Output the [x, y] coordinate of the center of the cell containing the given text.  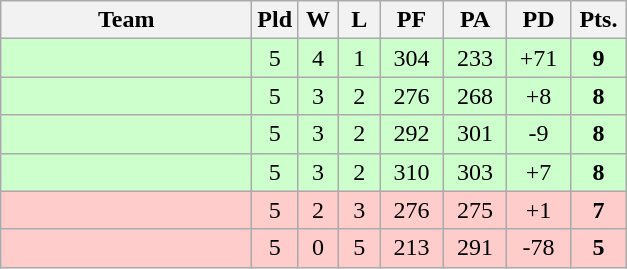
L [360, 20]
-9 [539, 134]
+71 [539, 58]
292 [412, 134]
213 [412, 248]
PF [412, 20]
233 [475, 58]
W [318, 20]
7 [598, 210]
9 [598, 58]
1 [360, 58]
268 [475, 96]
304 [412, 58]
303 [475, 172]
Pts. [598, 20]
310 [412, 172]
0 [318, 248]
Team [126, 20]
+8 [539, 96]
301 [475, 134]
-78 [539, 248]
275 [475, 210]
PA [475, 20]
+1 [539, 210]
Pld [275, 20]
4 [318, 58]
PD [539, 20]
291 [475, 248]
+7 [539, 172]
